Output the (X, Y) coordinate of the center of the cell containing the given text.  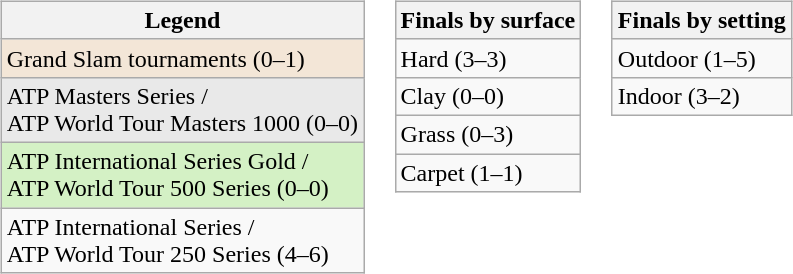
Hard (3–3) (488, 58)
Finals by setting (702, 20)
ATP Masters Series / ATP World Tour Masters 1000 (0–0) (182, 110)
ATP International Series / ATP World Tour 250 Series (4–6) (182, 240)
ATP International Series Gold / ATP World Tour 500 Series (0–0) (182, 174)
Indoor (3–2) (702, 96)
Grass (0–3) (488, 134)
Clay (0–0) (488, 96)
Grand Slam tournaments (0–1) (182, 58)
Finals by surface (488, 20)
Outdoor (1–5) (702, 58)
Legend (182, 20)
Carpet (1–1) (488, 173)
